Extract the [X, Y] coordinate from the center of the cell holding the provided text.  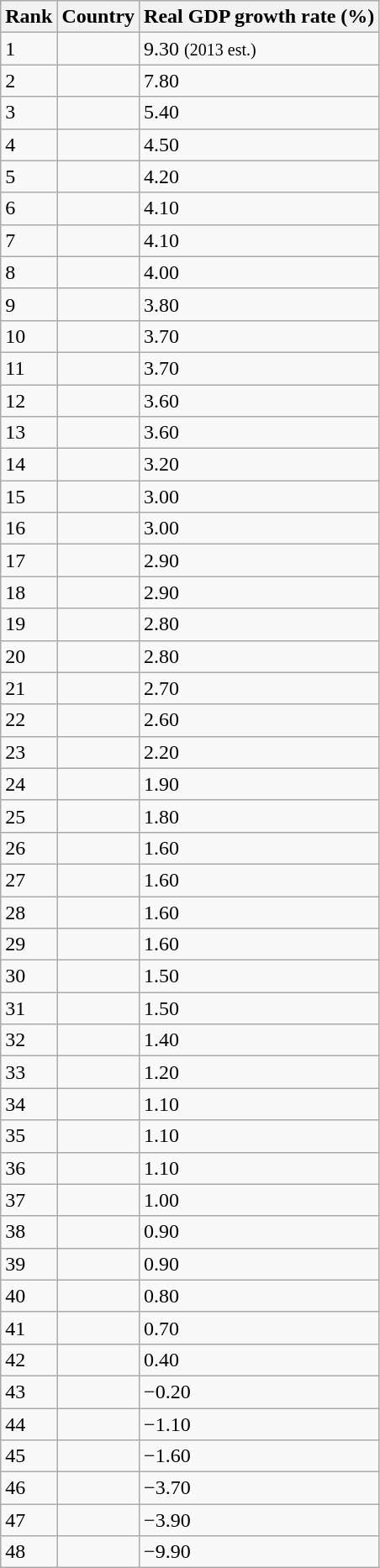
6 [29, 208]
5.40 [259, 113]
1.20 [259, 1072]
Rank [29, 17]
2.70 [259, 688]
4.20 [259, 176]
9 [29, 304]
16 [29, 529]
37 [29, 1200]
1 [29, 49]
0.70 [259, 1328]
−9.90 [259, 1552]
3.20 [259, 465]
12 [29, 401]
4.50 [259, 145]
−3.70 [259, 1488]
39 [29, 1264]
2.60 [259, 720]
8 [29, 272]
−0.20 [259, 1392]
13 [29, 433]
4.00 [259, 272]
34 [29, 1104]
4 [29, 145]
11 [29, 368]
35 [29, 1136]
0.40 [259, 1360]
1.90 [259, 784]
31 [29, 1008]
15 [29, 497]
Country [98, 17]
23 [29, 752]
38 [29, 1232]
−1.10 [259, 1424]
48 [29, 1552]
2.20 [259, 752]
17 [29, 560]
19 [29, 624]
41 [29, 1328]
32 [29, 1040]
2 [29, 81]
46 [29, 1488]
36 [29, 1168]
33 [29, 1072]
−1.60 [259, 1456]
29 [29, 944]
26 [29, 848]
Real GDP growth rate (%) [259, 17]
43 [29, 1392]
22 [29, 720]
3.80 [259, 304]
44 [29, 1424]
−3.90 [259, 1520]
30 [29, 976]
25 [29, 816]
1.00 [259, 1200]
47 [29, 1520]
0.80 [259, 1296]
21 [29, 688]
14 [29, 465]
10 [29, 336]
18 [29, 592]
42 [29, 1360]
1.80 [259, 816]
7.80 [259, 81]
45 [29, 1456]
20 [29, 656]
9.30 (2013 est.) [259, 49]
40 [29, 1296]
7 [29, 240]
1.40 [259, 1040]
28 [29, 912]
3 [29, 113]
24 [29, 784]
27 [29, 880]
5 [29, 176]
